Output the [X, Y] coordinate of the center of the cell containing the given text.  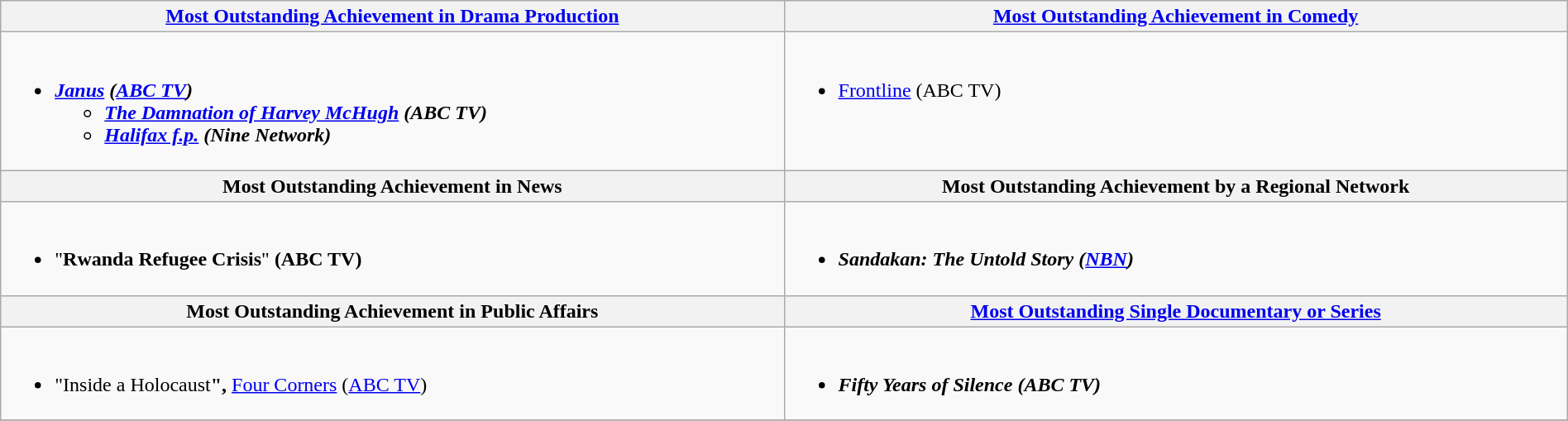
"Inside a Holocaust", Four Corners (ABC TV) [392, 374]
Most Outstanding Achievement by a Regional Network [1176, 186]
Sandakan: The Untold Story (NBN) [1176, 248]
Most Outstanding Single Documentary or Series [1176, 311]
"Rwanda Refugee Crisis" (ABC TV) [392, 248]
Fifty Years of Silence (ABC TV) [1176, 374]
Most Outstanding Achievement in Drama Production [392, 17]
Janus (ABC TV)The Damnation of Harvey McHugh (ABC TV)Halifax f.p. (Nine Network) [392, 101]
Most Outstanding Achievement in News [392, 186]
Most Outstanding Achievement in Public Affairs [392, 311]
Frontline (ABC TV) [1176, 101]
Most Outstanding Achievement in Comedy [1176, 17]
